Scan for the cell matching the given text and deliver its [x, y] coordinate at center. 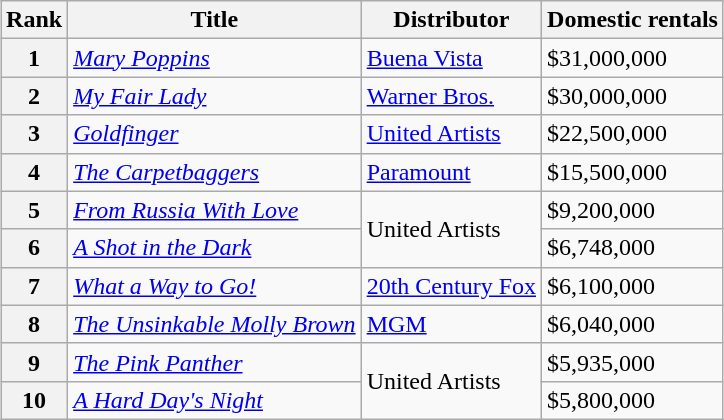
9 [34, 362]
A Hard Day's Night [214, 400]
Mary Poppins [214, 58]
$6,748,000 [633, 248]
5 [34, 210]
$30,000,000 [633, 96]
The Pink Panther [214, 362]
MGM [451, 324]
$31,000,000 [633, 58]
10 [34, 400]
6 [34, 248]
3 [34, 134]
7 [34, 286]
Domestic rentals [633, 20]
$5,935,000 [633, 362]
$15,500,000 [633, 172]
From Russia With Love [214, 210]
What a Way to Go! [214, 286]
$5,800,000 [633, 400]
$22,500,000 [633, 134]
Title [214, 20]
2 [34, 96]
$9,200,000 [633, 210]
20th Century Fox [451, 286]
Distributor [451, 20]
Buena Vista [451, 58]
The Unsinkable Molly Brown [214, 324]
The Carpetbaggers [214, 172]
My Fair Lady [214, 96]
$6,040,000 [633, 324]
Warner Bros. [451, 96]
Paramount [451, 172]
$6,100,000 [633, 286]
1 [34, 58]
4 [34, 172]
Rank [34, 20]
8 [34, 324]
A Shot in the Dark [214, 248]
Goldfinger [214, 134]
